Return [x, y] of the center of cell containing provided text 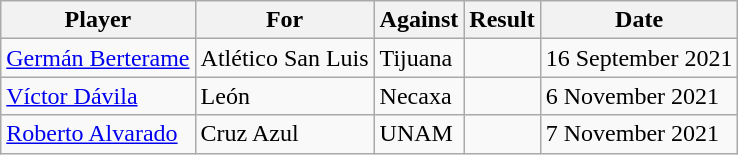
León [284, 96]
UNAM [419, 134]
For [284, 20]
Necaxa [419, 96]
Víctor Dávila [98, 96]
7 November 2021 [639, 134]
6 November 2021 [639, 96]
Atlético San Luis [284, 58]
Player [98, 20]
Against [419, 20]
Date [639, 20]
Tijuana [419, 58]
Roberto Alvarado [98, 134]
Germán Berterame [98, 58]
16 September 2021 [639, 58]
Result [502, 20]
Cruz Azul [284, 134]
